Scan for the cell matching the given text and deliver its (x, y) coordinate at center. 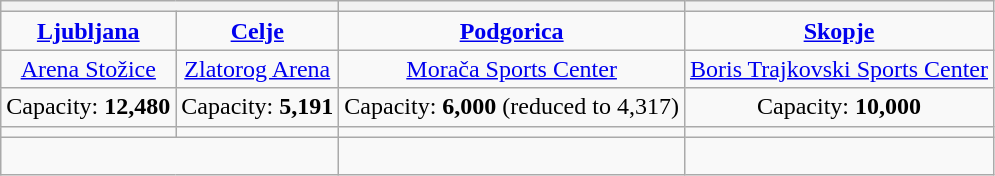
Capacity: 5,191 (258, 107)
Zlatorog Arena (258, 69)
Boris Trajkovski Sports Center (838, 69)
Capacity: 12,480 (88, 107)
Ljubljana (88, 31)
Capacity: 10,000 (838, 107)
Arena Stožice (88, 69)
Skopje (838, 31)
Celje (258, 31)
Morača Sports Center (512, 69)
Capacity: 6,000 (reduced to 4,317) (512, 107)
Podgorica (512, 31)
